Capture the cell that displays the provided text and extract its [x, y] central coordinate. 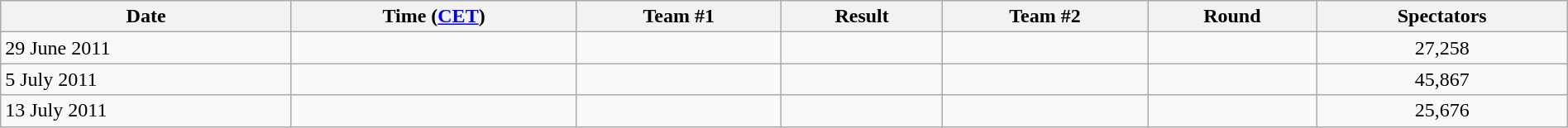
Team #1 [679, 17]
45,867 [1442, 79]
5 July 2011 [146, 79]
Result [862, 17]
25,676 [1442, 111]
29 June 2011 [146, 48]
Date [146, 17]
Round [1232, 17]
Team #2 [1045, 17]
Spectators [1442, 17]
27,258 [1442, 48]
13 July 2011 [146, 111]
Time (CET) [433, 17]
